Search for the cell housing the specified text and yield its [x, y] center coordinate. 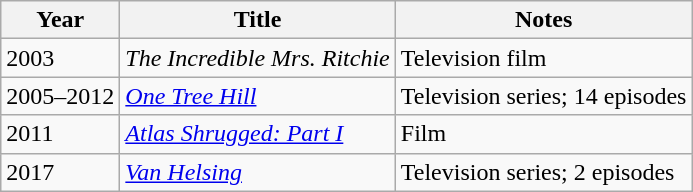
Title [258, 20]
2005–2012 [60, 96]
2017 [60, 172]
Television series; 14 episodes [544, 96]
Atlas Shrugged: Part I [258, 134]
Year [60, 20]
Notes [544, 20]
Van Helsing [258, 172]
Television film [544, 58]
The Incredible Mrs. Ritchie [258, 58]
2003 [60, 58]
Television series; 2 episodes [544, 172]
One Tree Hill [258, 96]
2011 [60, 134]
Film [544, 134]
